Output the (x, y) coordinate of the center of the cell containing the given text.  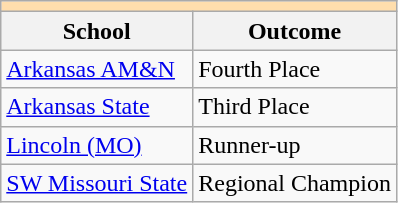
Runner-up (295, 145)
Lincoln (MO) (97, 145)
School (97, 31)
Outcome (295, 31)
Third Place (295, 107)
SW Missouri State (97, 183)
Arkansas AM&N (97, 69)
Arkansas State (97, 107)
Fourth Place (295, 69)
Regional Champion (295, 183)
